Search for the cell housing the specified text and yield its [X, Y] center coordinate. 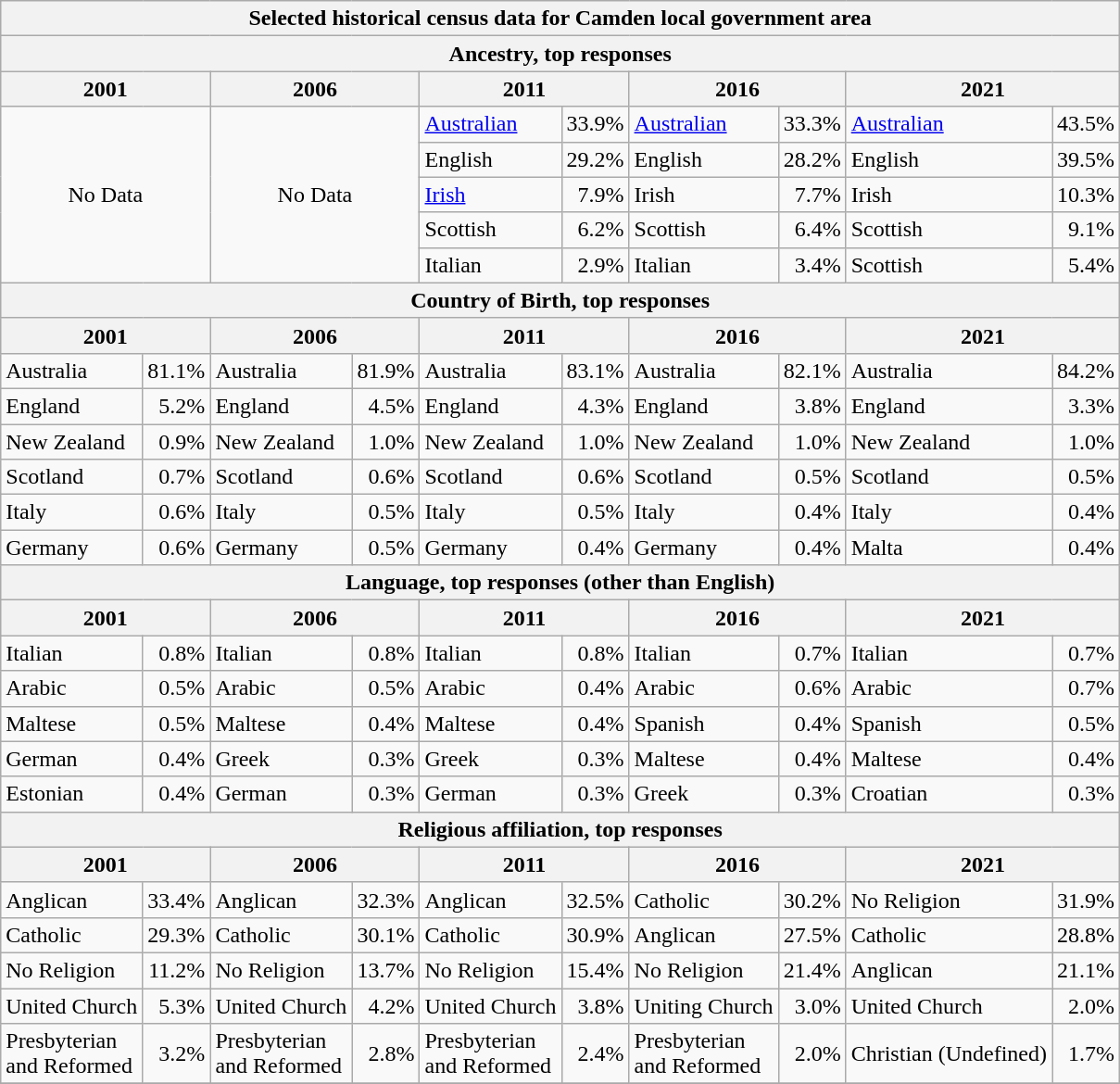
Uniting Church [704, 1005]
33.9% [595, 124]
Selected historical census data for Camden local government area [560, 19]
81.9% [385, 371]
7.9% [595, 195]
7.7% [812, 195]
30.9% [595, 935]
3.4% [812, 265]
4.5% [385, 406]
30.2% [812, 900]
29.3% [176, 935]
2.8% [385, 1054]
81.1% [176, 371]
Religious affiliation, top responses [560, 829]
3.0% [812, 1005]
6.2% [595, 230]
30.1% [385, 935]
3.2% [176, 1054]
2.4% [595, 1054]
Malta [949, 548]
4.3% [595, 406]
31.9% [1086, 900]
21.1% [1086, 970]
Language, top responses (other than English) [560, 583]
Ancestry, top responses [560, 54]
Croatian [949, 794]
Christian (Undefined) [949, 1054]
4.2% [385, 1005]
21.4% [812, 970]
9.1% [1086, 230]
82.1% [812, 371]
13.7% [385, 970]
1.7% [1086, 1054]
2.9% [595, 265]
43.5% [1086, 124]
5.4% [1086, 265]
10.3% [1086, 195]
29.2% [595, 159]
Country of Birth, top responses [560, 300]
32.5% [595, 900]
27.5% [812, 935]
39.5% [1086, 159]
33.4% [176, 900]
84.2% [1086, 371]
Estonian [72, 794]
3.3% [1086, 406]
5.3% [176, 1005]
0.9% [176, 442]
15.4% [595, 970]
6.4% [812, 230]
28.2% [812, 159]
28.8% [1086, 935]
33.3% [812, 124]
83.1% [595, 371]
11.2% [176, 970]
5.2% [176, 406]
32.3% [385, 900]
